Provide the [x, y] coordinate of the cell's center where the given text is located.  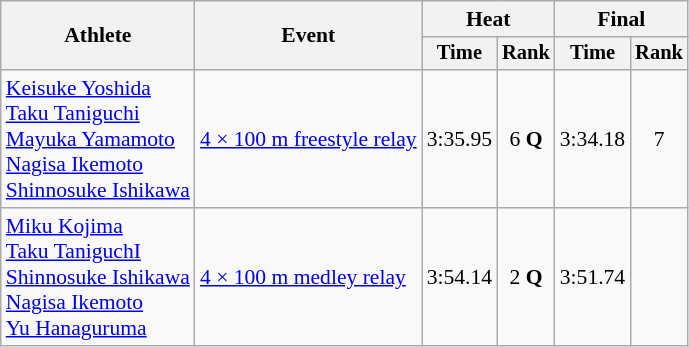
4 × 100 m freestyle relay [308, 139]
4 × 100 m medley relay [308, 277]
Heat [488, 19]
3:34.18 [592, 139]
Miku KojimaTaku TaniguchIShinnosuke IshikawaNagisa IkemotoYu Hanaguruma [98, 277]
Final [622, 19]
Keisuke YoshidaTaku TaniguchiMayuka YamamotoNagisa IkemotoShinnosuke Ishikawa [98, 139]
2 Q [526, 277]
3:51.74 [592, 277]
3:35.95 [460, 139]
Athlete [98, 36]
7 [659, 139]
6 Q [526, 139]
3:54.14 [460, 277]
Event [308, 36]
